For the text-containing cell, return its midpoint in [X, Y] coordinate format. 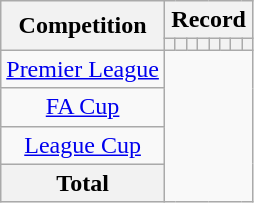
Record [208, 20]
Competition [83, 26]
Premier League [83, 69]
Total [83, 183]
FA Cup [83, 107]
League Cup [83, 145]
